Capture the cell that displays the provided text and extract its [X, Y] central coordinate. 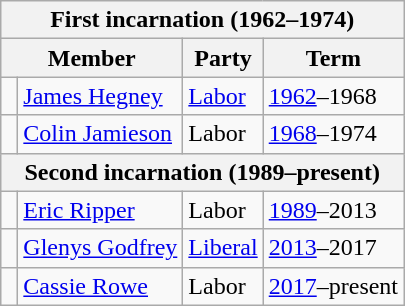
Party [223, 58]
Colin Jamieson [100, 134]
1989–2013 [333, 210]
Eric Ripper [100, 210]
First incarnation (1962–1974) [202, 20]
Cassie Rowe [100, 286]
James Hegney [100, 96]
Term [333, 58]
Member [92, 58]
Liberal [223, 248]
2013–2017 [333, 248]
2017–present [333, 286]
Glenys Godfrey [100, 248]
1968–1974 [333, 134]
Second incarnation (1989–present) [202, 172]
1962–1968 [333, 96]
